Search for the cell housing the specified text and yield its (X, Y) center coordinate. 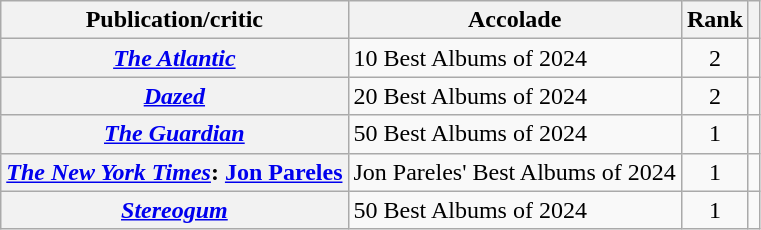
20 Best Albums of 2024 (514, 96)
Accolade (514, 20)
Dazed (174, 96)
Jon Pareles' Best Albums of 2024 (514, 172)
10 Best Albums of 2024 (514, 58)
The Guardian (174, 134)
Publication/critic (174, 20)
Stereogum (174, 210)
The Atlantic (174, 58)
The New York Times: Jon Pareles (174, 172)
Rank (714, 20)
